Pinpoint the cell where the given text exists, returning its (X, Y) midpoint coordinate. 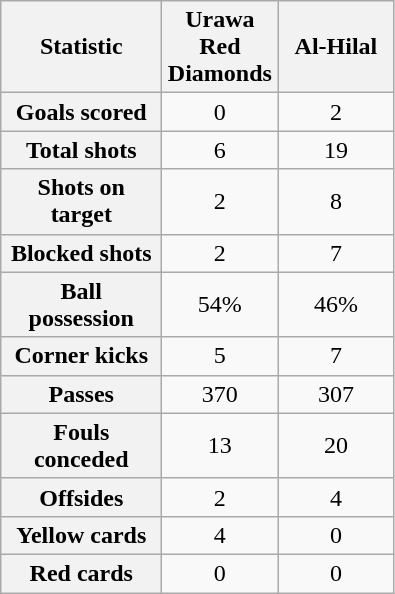
46% (336, 304)
Offsides (82, 497)
370 (220, 394)
8 (336, 202)
Shots on target (82, 202)
307 (336, 394)
Total shots (82, 150)
Goals scored (82, 112)
54% (220, 304)
19 (336, 150)
Ball possession (82, 304)
Corner kicks (82, 356)
Al-Hilal (336, 47)
5 (220, 356)
Red cards (82, 573)
Statistic (82, 47)
13 (220, 446)
Urawa Red Diamonds (220, 47)
Fouls conceded (82, 446)
Passes (82, 394)
Yellow cards (82, 535)
6 (220, 150)
Blocked shots (82, 253)
20 (336, 446)
